Scan for the cell matching the given text and deliver its (x, y) coordinate at center. 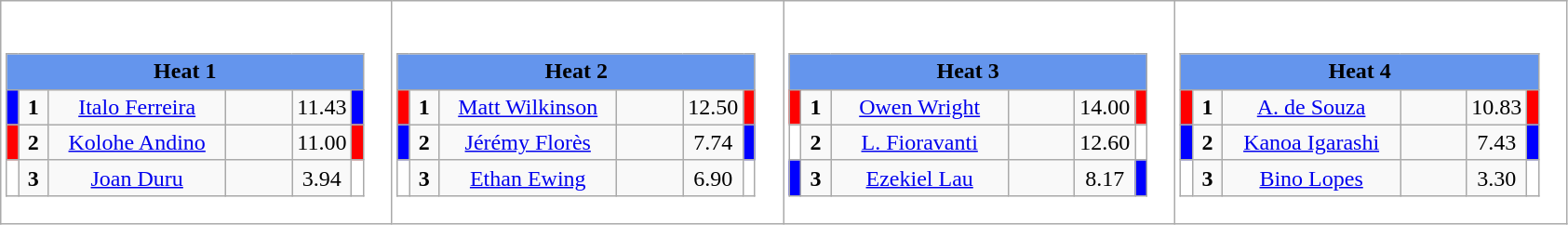
Bino Lopes (1312, 178)
8.17 (1106, 178)
3.30 (1496, 178)
Owen Wright (919, 107)
Jérémy Florès (529, 142)
11.00 (322, 142)
3.94 (322, 178)
6.90 (713, 178)
Ezekiel Lau (919, 178)
Matt Wilkinson (529, 107)
Heat 2 (576, 72)
A. de Souza (1312, 107)
Kanoa Igarashi (1312, 142)
Heat 3 (968, 72)
Italo Ferreira (138, 107)
11.43 (322, 107)
7.43 (1496, 142)
12.60 (1106, 142)
12.50 (713, 107)
Joan Duru (138, 178)
14.00 (1106, 107)
Heat 4 (1360, 72)
Ethan Ewing (529, 178)
7.74 (713, 142)
Heat 2 1 Matt Wilkinson 12.50 2 Jérémy Florès 7.74 3 Ethan Ewing 6.90 (588, 112)
Heat 1 1 Italo Ferreira 11.43 2 Kolohe Andino 11.00 3 Joan Duru 3.94 (196, 112)
L. Fioravanti (919, 142)
Heat 1 (184, 72)
Heat 3 1 Owen Wright 14.00 2 L. Fioravanti 12.60 3 Ezekiel Lau 8.17 (979, 112)
Kolohe Andino (138, 142)
10.83 (1496, 107)
Heat 4 1 A. de Souza 10.83 2 Kanoa Igarashi 7.43 3 Bino Lopes 3.30 (1372, 112)
